Detect which cell encompasses the target text, then output its (x, y) center coordinate. 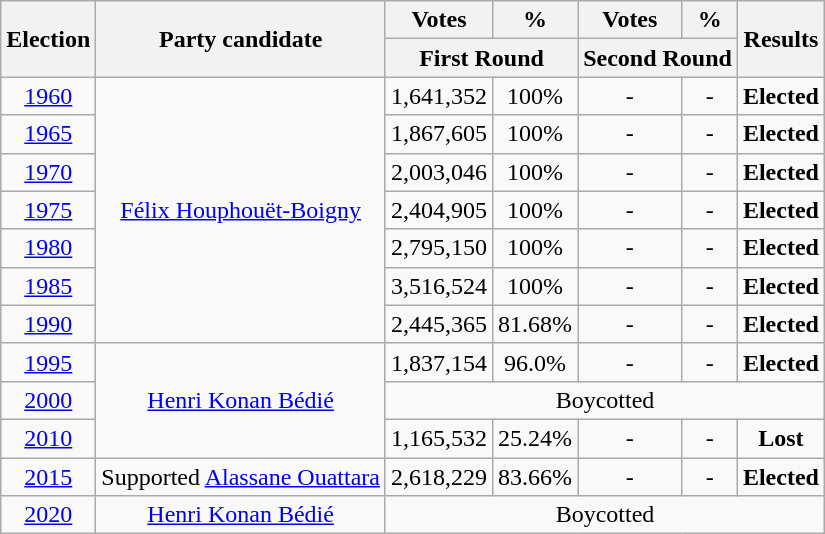
1960 (48, 96)
25.24% (536, 438)
First Round (481, 58)
2,795,150 (438, 248)
2,445,365 (438, 324)
2015 (48, 477)
Supported Alassane Ouattara (241, 477)
2020 (48, 515)
1,641,352 (438, 96)
96.0% (536, 362)
Party candidate (241, 39)
1,165,532 (438, 438)
81.68% (536, 324)
Results (780, 39)
2000 (48, 400)
Lost (780, 438)
1965 (48, 134)
1995 (48, 362)
1970 (48, 172)
Félix Houphouët-Boigny (241, 210)
Election (48, 39)
1,837,154 (438, 362)
2,618,229 (438, 477)
2,404,905 (438, 210)
2010 (48, 438)
1,867,605 (438, 134)
1990 (48, 324)
83.66% (536, 477)
1975 (48, 210)
1980 (48, 248)
Second Round (658, 58)
1985 (48, 286)
2,003,046 (438, 172)
3,516,524 (438, 286)
